Output the [X, Y] coordinate of the center of the cell containing the given text.  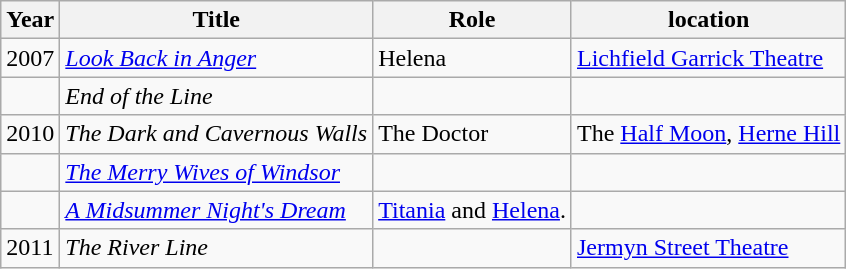
Look Back in Anger [216, 58]
Title [216, 20]
2007 [30, 58]
2011 [30, 248]
The Doctor [472, 134]
Lichfield Garrick Theatre [708, 58]
Helena [472, 58]
A Midsummer Night's Dream [216, 210]
The Merry Wives of Windsor [216, 172]
Jermyn Street Theatre [708, 248]
Year [30, 20]
End of the Line [216, 96]
The River Line [216, 248]
The Dark and Cavernous Walls [216, 134]
The Half Moon, Herne Hill [708, 134]
Role [472, 20]
2010 [30, 134]
Titania and Helena. [472, 210]
location [708, 20]
